Return the [x, y] coordinate for the center point of the cell that contains the specified text.  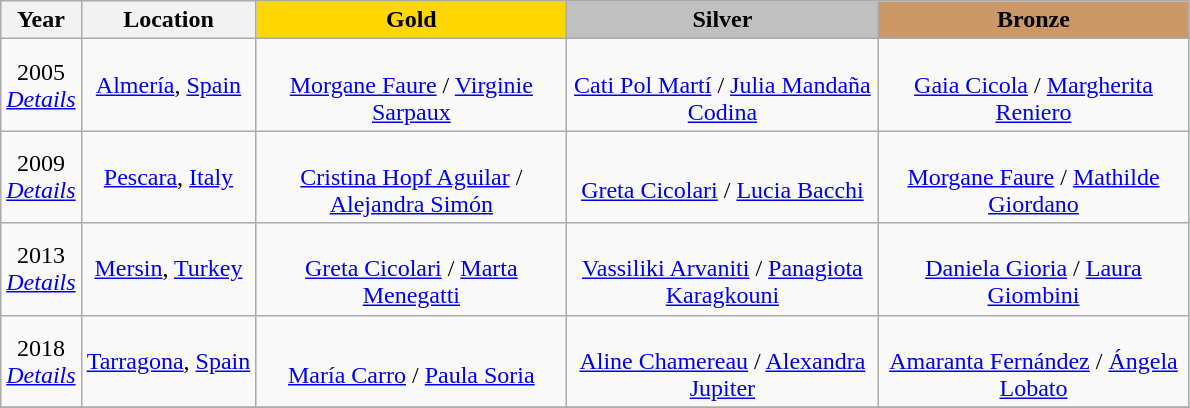
Gaia Cicola / Margherita Reniero [1034, 85]
Daniela Gioria / Laura Giombini [1034, 269]
María Carro / Paula Soria [412, 361]
Greta Cicolari / Lucia Bacchi [722, 177]
2013 Details [41, 269]
2005 Details [41, 85]
Bronze [1034, 20]
Morgane Faure / Virginie Sarpaux [412, 85]
Aline Chamereau / Alexandra Jupiter [722, 361]
Morgane Faure / Mathilde Giordano [1034, 177]
Vassiliki Arvaniti / Panagiota Karagkouni [722, 269]
2018 Details [41, 361]
Mersin, Turkey [168, 269]
Greta Cicolari / Marta Menegatti [412, 269]
Tarragona, Spain [168, 361]
2009 Details [41, 177]
Amaranta Fernández / Ángela Lobato [1034, 361]
Year [41, 20]
Location [168, 20]
Gold [412, 20]
Pescara, Italy [168, 177]
Almería, Spain [168, 85]
Cati Pol Martí / Julia Mandaña Codina [722, 85]
Silver [722, 20]
Cristina Hopf Aguilar / Alejandra Simón [412, 177]
